Find where the given text appears and provide that cell's center as [X, Y] coordinate. 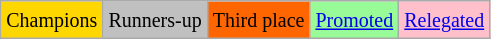
Third place [258, 20]
Runners-up [155, 20]
Promoted [354, 20]
Relegated [444, 20]
Champions [52, 20]
